Locate the cell with the specified text and output its (x, y) center coordinate. 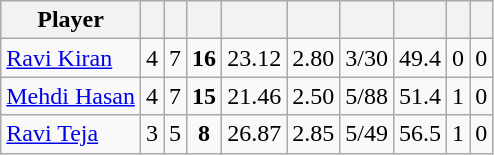
16 (204, 58)
3/30 (367, 58)
5/49 (367, 134)
2.80 (314, 58)
5 (176, 134)
51.4 (420, 96)
Player (71, 20)
21.46 (254, 96)
Mehdi Hasan (71, 96)
49.4 (420, 58)
15 (204, 96)
3 (152, 134)
Ravi Kiran (71, 58)
23.12 (254, 58)
2.85 (314, 134)
56.5 (420, 134)
26.87 (254, 134)
8 (204, 134)
2.50 (314, 96)
Ravi Teja (71, 134)
5/88 (367, 96)
